Locate the cell with the specified text and output its (X, Y) center coordinate. 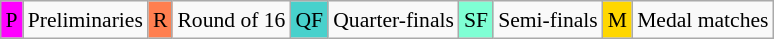
Medal matches (702, 20)
SF (476, 20)
M (618, 20)
Quarter-finals (394, 20)
Semi-finals (548, 20)
Round of 16 (231, 20)
R (160, 20)
QF (309, 20)
Preliminaries (86, 20)
P (11, 20)
